Provide the [x, y] coordinate of the cell's center where the given text is located.  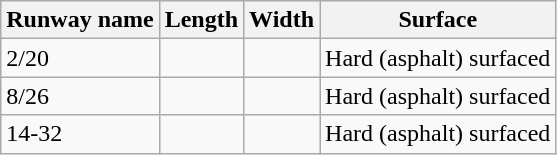
Surface [438, 20]
14-32 [80, 134]
Length [201, 20]
2/20 [80, 58]
Runway name [80, 20]
Width [282, 20]
8/26 [80, 96]
